For the text-containing cell, return its midpoint in (X, Y) coordinate format. 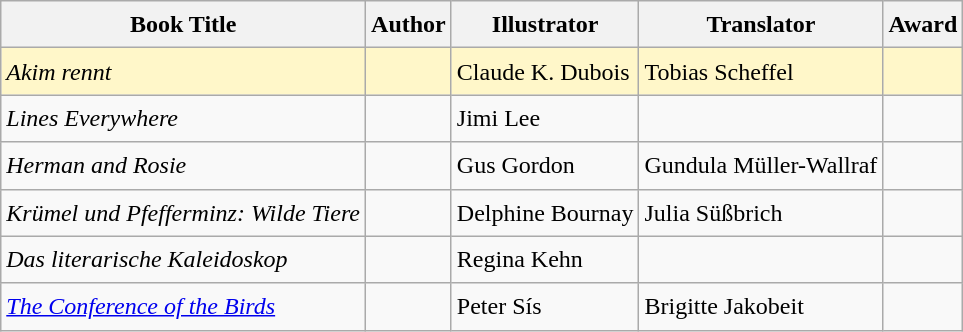
Gus Gordon (545, 166)
Regina Kehn (545, 260)
Julia Süßbrich (761, 212)
Book Title (184, 24)
Award (923, 24)
Claude K. Dubois (545, 72)
Lines Everywhere (184, 118)
Translator (761, 24)
Das literarische Kaleidoskop (184, 260)
Illustrator (545, 24)
Krümel und Pfefferminz: Wilde Tiere (184, 212)
Herman and Rosie (184, 166)
Akim rennt (184, 72)
Delphine Bournay (545, 212)
Author (409, 24)
Jimi Lee (545, 118)
The Conference of the Birds (184, 306)
Tobias Scheffel (761, 72)
Gundula Müller-Wallraf (761, 166)
Peter Sís (545, 306)
Brigitte Jakobeit (761, 306)
